Pinpoint the cell where the given text exists, returning its [X, Y] midpoint coordinate. 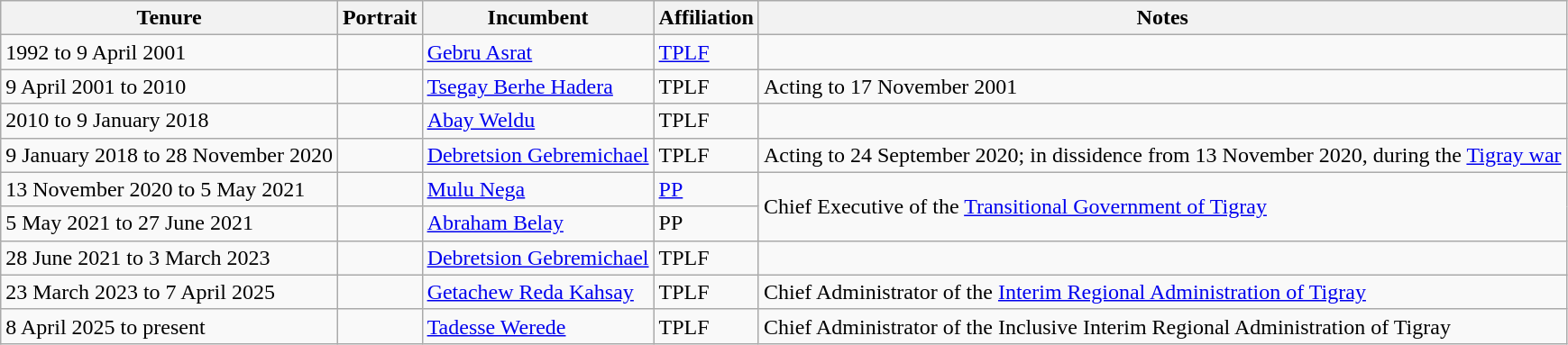
9 January 2018 to 28 November 2020 [170, 155]
Mulu Nega [537, 189]
Notes [1162, 18]
9 April 2001 to 2010 [170, 86]
Tadesse Werede [537, 326]
Abraham Belay [537, 223]
Gebru Asrat [537, 52]
5 May 2021 to 27 June 2021 [170, 223]
Incumbent [537, 18]
Acting to 17 November 2001 [1162, 86]
Chief Administrator of the Inclusive Interim Regional Administration of Tigray [1162, 326]
Acting to 24 September 2020; in dissidence from 13 November 2020, during the Tigray war [1162, 155]
Portrait [380, 18]
Getachew Reda Kahsay [537, 292]
Affiliation [706, 18]
Chief Administrator of the Interim Regional Administration of Tigray [1162, 292]
Abay Weldu [537, 121]
8 April 2025 to present [170, 326]
Tenure [170, 18]
23 March 2023 to 7 April 2025 [170, 292]
1992 to 9 April 2001 [170, 52]
2010 to 9 January 2018 [170, 121]
13 November 2020 to 5 May 2021 [170, 189]
28 June 2021 to 3 March 2023 [170, 258]
Chief Executive of the Transitional Government of Tigray [1162, 206]
Tsegay Berhe Hadera [537, 86]
